Output the [X, Y] coordinate of the center of the cell containing the given text.  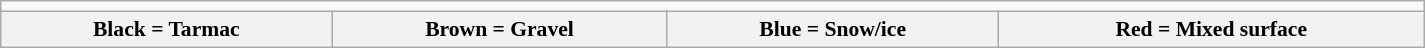
Black = Tarmac [166, 29]
Red = Mixed surface [1211, 29]
Brown = Gravel [500, 29]
Blue = Snow/ice [832, 29]
